Determine the [x, y] coordinate at the center of the cell enclosing the given text.  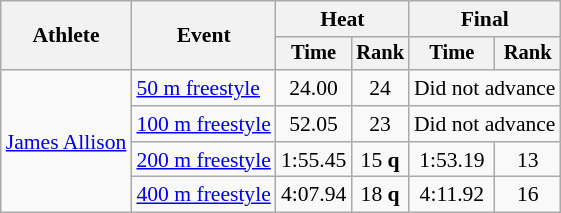
Athlete [66, 36]
50 m freestyle [203, 88]
18 q [380, 195]
400 m freestyle [203, 195]
4:07.94 [314, 195]
16 [528, 195]
1:55.45 [314, 160]
24.00 [314, 88]
23 [380, 124]
15 q [380, 160]
13 [528, 160]
James Allison [66, 141]
100 m freestyle [203, 124]
24 [380, 88]
4:11.92 [452, 195]
52.05 [314, 124]
1:53.19 [452, 160]
Event [203, 36]
Heat [342, 19]
200 m freestyle [203, 160]
Final [485, 19]
